Extract the (X, Y) coordinate from the center of the cell holding the provided text.  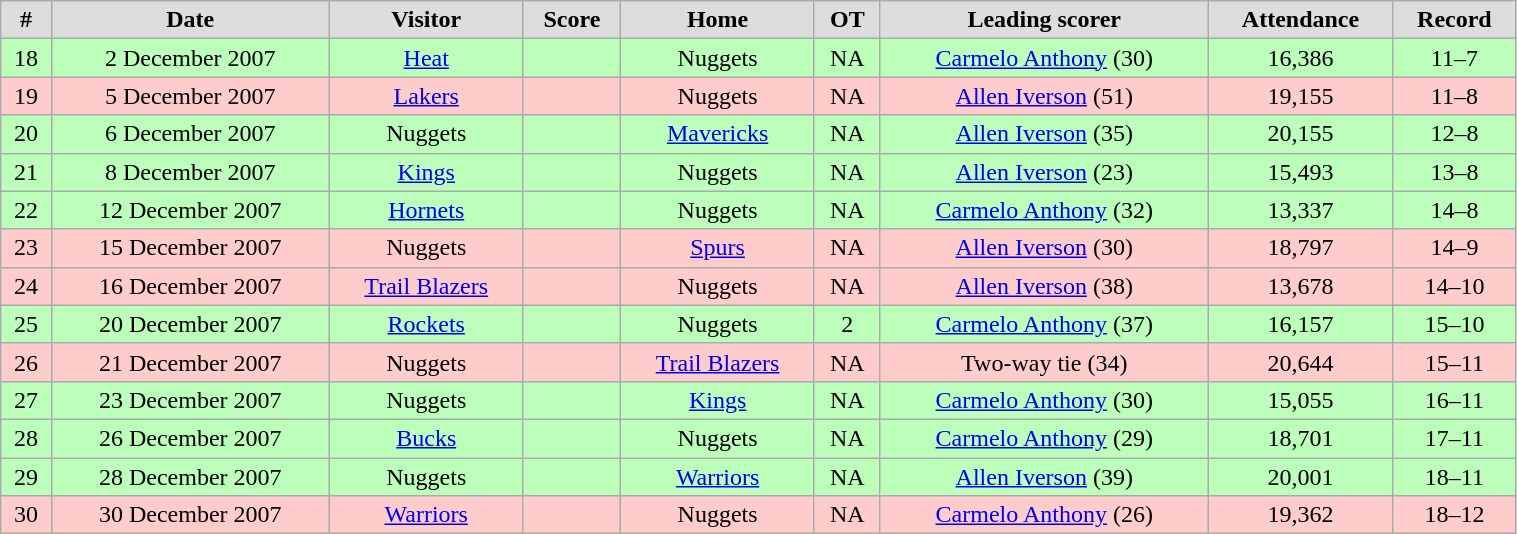
Score (572, 20)
6 December 2007 (190, 134)
28 December 2007 (190, 477)
Hornets (426, 210)
19 (26, 96)
Spurs (718, 248)
23 (26, 248)
2 December 2007 (190, 58)
14–10 (1454, 286)
8 December 2007 (190, 172)
Lakers (426, 96)
26 (26, 362)
Attendance (1300, 20)
17–11 (1454, 438)
Visitor (426, 20)
20 December 2007 (190, 324)
26 December 2007 (190, 438)
23 December 2007 (190, 400)
Allen Iverson (23) (1044, 172)
Allen Iverson (35) (1044, 134)
Mavericks (718, 134)
18,797 (1300, 248)
13–8 (1454, 172)
Carmelo Anthony (32) (1044, 210)
24 (26, 286)
11–7 (1454, 58)
30 December 2007 (190, 515)
30 (26, 515)
12 December 2007 (190, 210)
18,701 (1300, 438)
28 (26, 438)
22 (26, 210)
Heat (426, 58)
21 (26, 172)
18 (26, 58)
15–11 (1454, 362)
Carmelo Anthony (37) (1044, 324)
Carmelo Anthony (29) (1044, 438)
11–8 (1454, 96)
# (26, 20)
21 December 2007 (190, 362)
16,386 (1300, 58)
Allen Iverson (30) (1044, 248)
20 (26, 134)
15–10 (1454, 324)
16–11 (1454, 400)
2 (847, 324)
19,362 (1300, 515)
25 (26, 324)
Allen Iverson (51) (1044, 96)
18–12 (1454, 515)
13,337 (1300, 210)
Date (190, 20)
Allen Iverson (38) (1044, 286)
Bucks (426, 438)
Carmelo Anthony (26) (1044, 515)
15,055 (1300, 400)
16 December 2007 (190, 286)
29 (26, 477)
27 (26, 400)
14–9 (1454, 248)
19,155 (1300, 96)
18–11 (1454, 477)
Record (1454, 20)
13,678 (1300, 286)
15,493 (1300, 172)
Home (718, 20)
5 December 2007 (190, 96)
20,644 (1300, 362)
20,155 (1300, 134)
20,001 (1300, 477)
14–8 (1454, 210)
Allen Iverson (39) (1044, 477)
15 December 2007 (190, 248)
Rockets (426, 324)
16,157 (1300, 324)
OT (847, 20)
12–8 (1454, 134)
Leading scorer (1044, 20)
Two-way tie (34) (1044, 362)
